Detect which cell encompasses the target text, then output its [x, y] center coordinate. 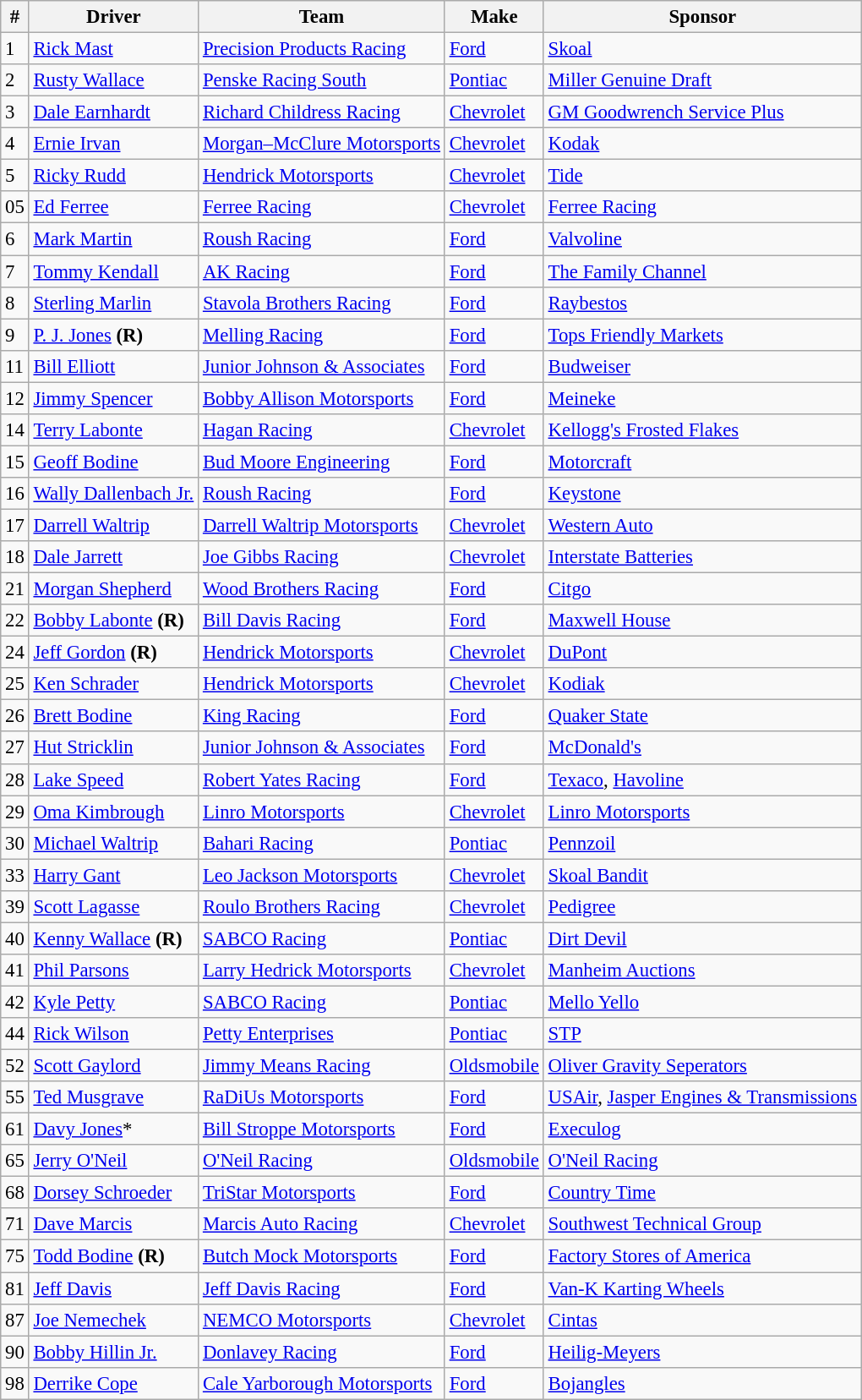
Scott Gaylord [113, 1066]
40 [15, 938]
3 [15, 112]
Butch Mock Motorsports [322, 1256]
Western Auto [702, 525]
Team [322, 17]
Ernie Irvan [113, 144]
Davy Jones* [113, 1129]
Penske Racing South [322, 80]
Joe Nemechek [113, 1320]
5 [15, 176]
Jerry O'Neil [113, 1161]
Budweiser [702, 366]
52 [15, 1066]
Mello Yello [702, 1002]
7 [15, 271]
Oma Kimbrough [113, 812]
Raybestos [702, 303]
# [15, 17]
Bojangles [702, 1383]
05 [15, 207]
Ricky Rudd [113, 176]
9 [15, 335]
Hut Stricklin [113, 748]
Jeff Davis [113, 1288]
4 [15, 144]
Donlavey Racing [322, 1352]
Sponsor [702, 17]
Valvoline [702, 239]
Larry Hedrick Motorsports [322, 971]
21 [15, 589]
Make [494, 17]
USAir, Jasper Engines & Transmissions [702, 1097]
Factory Stores of America [702, 1256]
STP [702, 1034]
90 [15, 1352]
Manheim Auctions [702, 971]
Driver [113, 17]
Kodak [702, 144]
Petty Enterprises [322, 1034]
Rusty Wallace [113, 80]
Skoal [702, 49]
Terry Labonte [113, 430]
Morgan Shepherd [113, 589]
Skoal Bandit [702, 875]
Melling Racing [322, 335]
17 [15, 525]
Ken Schrader [113, 684]
Darrell Waltrip [113, 525]
33 [15, 875]
Keystone [702, 494]
Cintas [702, 1320]
Execulog [702, 1129]
TriStar Motorsports [322, 1193]
Bill Stroppe Motorsports [322, 1129]
Robert Yates Racing [322, 779]
Roulo Brothers Racing [322, 907]
Bobby Allison Motorsports [322, 398]
75 [15, 1256]
Jimmy Means Racing [322, 1066]
Jeff Gordon (R) [113, 653]
27 [15, 748]
Dorsey Schroeder [113, 1193]
16 [15, 494]
Geoff Bodine [113, 462]
Lake Speed [113, 779]
Maxwell House [702, 621]
Bill Davis Racing [322, 621]
Pedigree [702, 907]
Scott Lagasse [113, 907]
30 [15, 843]
65 [15, 1161]
Bobby Labonte (R) [113, 621]
87 [15, 1320]
Interstate Batteries [702, 557]
Dale Jarrett [113, 557]
Kodiak [702, 684]
25 [15, 684]
Kyle Petty [113, 1002]
Oliver Gravity Seperators [702, 1066]
King Racing [322, 716]
DuPont [702, 653]
39 [15, 907]
Southwest Technical Group [702, 1225]
Van-K Karting Wheels [702, 1288]
Tommy Kendall [113, 271]
Rick Wilson [113, 1034]
Jeff Davis Racing [322, 1288]
Harry Gant [113, 875]
28 [15, 779]
Darrell Waltrip Motorsports [322, 525]
Tide [702, 176]
81 [15, 1288]
GM Goodwrench Service Plus [702, 112]
2 [15, 80]
Stavola Brothers Racing [322, 303]
71 [15, 1225]
Ted Musgrave [113, 1097]
Mark Martin [113, 239]
68 [15, 1193]
Precision Products Racing [322, 49]
6 [15, 239]
The Family Channel [702, 271]
P. J. Jones (R) [113, 335]
26 [15, 716]
98 [15, 1383]
Citgo [702, 589]
Dale Earnhardt [113, 112]
Hagan Racing [322, 430]
Miller Genuine Draft [702, 80]
Marcis Auto Racing [322, 1225]
Michael Waltrip [113, 843]
61 [15, 1129]
14 [15, 430]
Wally Dallenbach Jr. [113, 494]
Dave Marcis [113, 1225]
Texaco, Havoline [702, 779]
Rick Mast [113, 49]
42 [15, 1002]
Jimmy Spencer [113, 398]
1 [15, 49]
18 [15, 557]
Leo Jackson Motorsports [322, 875]
Wood Brothers Racing [322, 589]
41 [15, 971]
Meineke [702, 398]
29 [15, 812]
Country Time [702, 1193]
Derrike Cope [113, 1383]
12 [15, 398]
McDonald's [702, 748]
Bud Moore Engineering [322, 462]
AK Racing [322, 271]
Cale Yarborough Motorsports [322, 1383]
55 [15, 1097]
11 [15, 366]
Kellogg's Frosted Flakes [702, 430]
Ed Ferree [113, 207]
Todd Bodine (R) [113, 1256]
Dirt Devil [702, 938]
Tops Friendly Markets [702, 335]
Bill Elliott [113, 366]
Richard Childress Racing [322, 112]
NEMCO Motorsports [322, 1320]
Brett Bodine [113, 716]
Morgan–McClure Motorsports [322, 144]
8 [15, 303]
24 [15, 653]
RaDiUs Motorsports [322, 1097]
22 [15, 621]
Sterling Marlin [113, 303]
Bahari Racing [322, 843]
Phil Parsons [113, 971]
Pennzoil [702, 843]
44 [15, 1034]
Heilig-Meyers [702, 1352]
Joe Gibbs Racing [322, 557]
Motorcraft [702, 462]
Bobby Hillin Jr. [113, 1352]
Kenny Wallace (R) [113, 938]
15 [15, 462]
Quaker State [702, 716]
